Detect which cell encompasses the target text, then output its [X, Y] center coordinate. 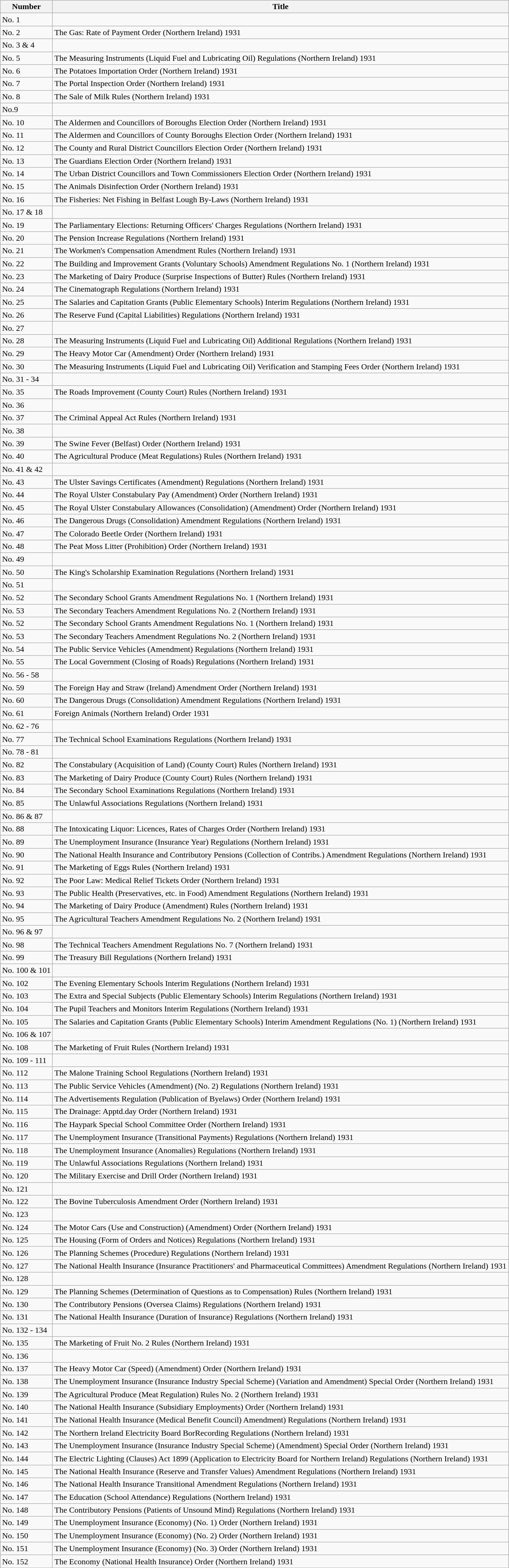
No. 88 [26, 829]
No. 95 [26, 919]
The Northern Ireland Electricity Board BorRecording Regulations (Northern Ireland) 1931 [280, 1433]
The Unemployment Insurance (Anomalies) Regulations (Northern Ireland) 1931 [280, 1150]
The Electric Lighting (Clauses) Act 1899 (Application to Electricity Board for Northern Ireland) Regulations (Northern Ireland) 1931 [280, 1459]
No. 96 & 97 [26, 932]
No. 40 [26, 456]
The National Health Insurance (Reserve and Transfer Values) Amendment Regulations (Northern Ireland) 1931 [280, 1471]
The Haypark Special School Committee Order (Northern Ireland) 1931 [280, 1124]
The Public Health (Preservatives, etc. in Food) Amendment Regulations (Northern Ireland) 1931 [280, 893]
No. 151 [26, 1548]
The Unemployment Insurance (Economy) (No. 3) Order (Northern Ireland) 1931 [280, 1548]
The Agricultural Produce (Meat Regulation) Rules No. 2 (Northern Ireland) 1931 [280, 1394]
No. 90 [26, 855]
No. 91 [26, 868]
No. 24 [26, 289]
The Workmen's Compensation Amendment Rules (Northern Ireland) 1931 [280, 251]
No. 46 [26, 521]
No. 5 [26, 58]
No. 77 [26, 739]
No. 100 & 101 [26, 970]
No. 105 [26, 1022]
No. 6 [26, 71]
The Motor Cars (Use and Construction) (Amendment) Order (Northern Ireland) 1931 [280, 1227]
No. 28 [26, 341]
No. 132 - 134 [26, 1330]
No. 112 [26, 1073]
The Treasury Bill Regulations (Northern Ireland) 1931 [280, 957]
No. 94 [26, 906]
No. 15 [26, 187]
The Drainage: Apptd.day Order (Northern Ireland) 1931 [280, 1112]
The Fisheries: Net Fishing in Belfast Lough By-Laws (Northern Ireland) 1931 [280, 200]
No. 89 [26, 842]
No. 124 [26, 1227]
No. 37 [26, 418]
The Marketing of Dairy Produce (Amendment) Rules (Northern Ireland) 1931 [280, 906]
No. 145 [26, 1471]
The National Health Insurance (Duration of Insurance) Regulations (Northern Ireland) 1931 [280, 1317]
The Extra and Special Subjects (Public Elementary Schools) Interim Regulations (Northern Ireland) 1931 [280, 996]
The Unemployment Insurance (Economy) (No. 1) Order (Northern Ireland) 1931 [280, 1523]
No. 120 [26, 1176]
The Evening Elementary Schools Interim Regulations (Northern Ireland) 1931 [280, 983]
No. 26 [26, 315]
No. 50 [26, 572]
The Agricultural Teachers Amendment Regulations No. 2 (Northern Ireland) 1931 [280, 919]
No. 41 & 42 [26, 469]
No. 150 [26, 1536]
No. 125 [26, 1240]
The Bovine Tuberculosis Amendment Order (Northern Ireland) 1931 [280, 1202]
The Measuring Instruments (Liquid Fuel and Lubricating Oil) Verification and Stamping Fees Order (Northern Ireland) 1931 [280, 366]
No. 143 [26, 1446]
The Public Service Vehicles (Amendment) (No. 2) Regulations (Northern Ireland) 1931 [280, 1086]
The Guardians Election Order (Northern Ireland) 1931 [280, 161]
The Aldermen and Councillors of Boroughs Election Order (Northern Ireland) 1931 [280, 122]
The Heavy Motor Car (Speed) (Amendment) Order (Northern Ireland) 1931 [280, 1368]
The Swine Fever (Belfast) Order (Northern Ireland) 1931 [280, 444]
No. 118 [26, 1150]
No. 103 [26, 996]
Foreign Animals (Northern Ireland) Order 1931 [280, 713]
The Peat Moss Litter (Prohibition) Order (Northern Ireland) 1931 [280, 546]
No. 128 [26, 1279]
No. 1 [26, 20]
The Marketing of Fruit No. 2 Rules (Northern Ireland) 1931 [280, 1343]
No. 22 [26, 264]
The Housing (Form of Orders and Notices) Regulations (Northern Ireland) 1931 [280, 1240]
The Measuring Instruments (Liquid Fuel and Lubricating Oil) Regulations (Northern Ireland) 1931 [280, 58]
The Planning Schemes (Determination of Questions as to Compensation) Rules (Northern Ireland) 1931 [280, 1292]
No. 104 [26, 1009]
No. 27 [26, 328]
No.9 [26, 109]
The Pupil Teachers and Monitors Interim Regulations (Northern Ireland) 1931 [280, 1009]
No. 13 [26, 161]
No. 137 [26, 1368]
No. 98 [26, 945]
No. 31 - 34 [26, 379]
No. 86 & 87 [26, 816]
The Potatoes Importation Order (Northern Ireland) 1931 [280, 71]
No. 113 [26, 1086]
No. 12 [26, 148]
The County and Rural District Councillors Election Order (Northern Ireland) 1931 [280, 148]
No. 152 [26, 1561]
No. 121 [26, 1189]
The Secondary School Examinations Regulations (Northern Ireland) 1931 [280, 791]
No. 119 [26, 1163]
The Gas: Rate of Payment Order (Northern Ireland) 1931 [280, 32]
The Advertisements Regulation (Publication of Byelaws) Order (Northern Ireland) 1931 [280, 1099]
No. 116 [26, 1124]
The Malone Training School Regulations (Northern Ireland) 1931 [280, 1073]
The Contributory Pensions (Patients of Unsound Mind) Regulations (Northern Ireland) 1931 [280, 1510]
The Unemployment Insurance (Insurance Year) Regulations (Northern Ireland) 1931 [280, 842]
The Marketing of Eggs Rules (Northern Ireland) 1931 [280, 868]
No. 139 [26, 1394]
No. 49 [26, 559]
The Heavy Motor Car (Amendment) Order (Northern Ireland) 1931 [280, 353]
The Agricultural Produce (Meat Regulations) Rules (Northern Ireland) 1931 [280, 456]
No. 59 [26, 688]
No. 85 [26, 803]
No. 149 [26, 1523]
No. 48 [26, 546]
No. 36 [26, 405]
The Economy (National Health Insurance) Order (Northern Ireland) 1931 [280, 1561]
Title [280, 7]
The Colorado Beetle Order (Northern Ireland) 1931 [280, 533]
The Foreign Hay and Straw (Ireland) Amendment Order (Northern Ireland) 1931 [280, 688]
The Technical Teachers Amendment Regulations No. 7 (Northern Ireland) 1931 [280, 945]
The National Health Insurance (Insurance Practitioners' and Pharmaceutical Committees) Amendment Regulations (Northern Ireland) 1931 [280, 1266]
No. 10 [26, 122]
No. 25 [26, 302]
No. 123 [26, 1215]
No. 99 [26, 957]
The Salaries and Capitation Grants (Public Elementary Schools) Interim Amendment Regulations (No. 1) (Northern Ireland) 1931 [280, 1022]
No. 84 [26, 791]
The Education (School Attendance) Regulations (Northern Ireland) 1931 [280, 1497]
The Urban District Councillors and Town Commissioners Election Order (Northern Ireland) 1931 [280, 174]
No. 129 [26, 1292]
No. 140 [26, 1407]
No. 2 [26, 32]
The Local Government (Closing of Roads) Regulations (Northern Ireland) 1931 [280, 662]
The Animals Disinfection Order (Northern Ireland) 1931 [280, 187]
The Intoxicating Liquor: Licences, Rates of Charges Order (Northern Ireland) 1931 [280, 829]
The Unemployment Insurance (Economy) (No. 2) Order (Northern Ireland) 1931 [280, 1536]
No. 55 [26, 662]
No. 62 - 76 [26, 726]
No. 131 [26, 1317]
No. 56 - 58 [26, 675]
No. 35 [26, 392]
No. 144 [26, 1459]
No. 21 [26, 251]
The King's Scholarship Examination Regulations (Northern Ireland) 1931 [280, 572]
No. 19 [26, 225]
No. 135 [26, 1343]
No. 93 [26, 893]
The Reserve Fund (Capital Liabilities) Regulations (Northern Ireland) 1931 [280, 315]
The Marketing of Dairy Produce (County Court) Rules (Northern Ireland) 1931 [280, 777]
No. 3 & 4 [26, 45]
No. 29 [26, 353]
The Technical School Examinations Regulations (Northern Ireland) 1931 [280, 739]
No. 20 [26, 238]
No. 115 [26, 1112]
The Planning Schemes (Procedure) Regulations (Northern Ireland) 1931 [280, 1253]
No. 83 [26, 777]
The Aldermen and Councillors of County Boroughs Election Order (Northern Ireland) 1931 [280, 135]
The Public Service Vehicles (Amendment) Regulations (Northern Ireland) 1931 [280, 649]
The Measuring Instruments (Liquid Fuel and Lubricating Oil) Additional Regulations (Northern Ireland) 1931 [280, 341]
The Criminal Appeal Act Rules (Northern Ireland) 1931 [280, 418]
No. 147 [26, 1497]
No. 60 [26, 700]
No. 136 [26, 1356]
The Sale of Milk Rules (Northern Ireland) 1931 [280, 97]
No. 117 [26, 1137]
No. 43 [26, 482]
No. 106 & 107 [26, 1035]
No. 130 [26, 1304]
No. 82 [26, 765]
The Pension Increase Regulations (Northern Ireland) 1931 [280, 238]
The Portal Inspection Order (Northern Ireland) 1931 [280, 84]
The Unemployment Insurance (Transitional Payments) Regulations (Northern Ireland) 1931 [280, 1137]
No. 44 [26, 495]
No. 92 [26, 880]
No. 30 [26, 366]
No. 127 [26, 1266]
No. 142 [26, 1433]
No. 11 [26, 135]
No. 102 [26, 983]
Number [26, 7]
The National Health Insurance Transitional Amendment Regulations (Northern Ireland) 1931 [280, 1484]
The Ulster Savings Certificates (Amendment) Regulations (Northern Ireland) 1931 [280, 482]
No. 148 [26, 1510]
The National Health Insurance and Contributory Pensions (Collection of Contribs.) Amendment Regulations (Northern Ireland) 1931 [280, 855]
The Salaries and Capitation Grants (Public Elementary Schools) Interim Regulations (Northern Ireland) 1931 [280, 302]
The Building and Improvement Grants (Voluntary Schools) Amendment Regulations No. 1 (Northern Ireland) 1931 [280, 264]
No. 122 [26, 1202]
No. 47 [26, 533]
No. 39 [26, 444]
No. 45 [26, 508]
The Constabulary (Acquisition of Land) (County Court) Rules (Northern Ireland) 1931 [280, 765]
No. 8 [26, 97]
No. 109 - 111 [26, 1060]
The Royal Ulster Constabulary Allowances (Consolidation) (Amendment) Order (Northern Ireland) 1931 [280, 508]
No. 138 [26, 1381]
The Unemployment Insurance (Insurance Industry Special Scheme) (Variation and Amendment) Special Order (Northern Ireland) 1931 [280, 1381]
No. 108 [26, 1047]
The Contributory Pensions (Oversea Claims) Regulations (Northern Ireland) 1931 [280, 1304]
No. 146 [26, 1484]
No. 16 [26, 200]
No. 61 [26, 713]
No. 14 [26, 174]
The Cinematograph Regulations (Northern Ireland) 1931 [280, 289]
No. 23 [26, 276]
No. 78 - 81 [26, 752]
No. 126 [26, 1253]
The Roads Improvement (County Court) Rules (Northern Ireland) 1931 [280, 392]
The Marketing of Fruit Rules (Northern Ireland) 1931 [280, 1047]
The Military Exercise and Drill Order (Northern Ireland) 1931 [280, 1176]
No. 114 [26, 1099]
The Poor Law: Medical Relief Tickets Order (Northern Ireland) 1931 [280, 880]
The Parliamentary Elections: Returning Officers' Charges Regulations (Northern Ireland) 1931 [280, 225]
No. 54 [26, 649]
No. 7 [26, 84]
The National Health Insurance (Subsidiary Employments) Order (Northern Ireland) 1931 [280, 1407]
No. 38 [26, 431]
No. 141 [26, 1420]
The National Health Insurance (Medical Benefit Council) Amendment) Regulations (Northern Ireland) 1931 [280, 1420]
No. 51 [26, 585]
No. 17 & 18 [26, 212]
The Royal Ulster Constabulary Pay (Amendment) Order (Northern Ireland) 1931 [280, 495]
The Marketing of Dairy Produce (Surprise Inspections of Butter) Rules (Northern Ireland) 1931 [280, 276]
The Unemployment Insurance (Insurance Industry Special Scheme) (Amendment) Special Order (Northern Ireland) 1931 [280, 1446]
